Extract the [x, y] coordinate from the center of the cell holding the provided text.  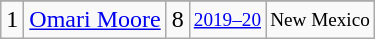
New Mexico [320, 20]
2019–20 [227, 20]
1 [12, 20]
8 [178, 20]
Omari Moore [95, 20]
